Provide the (X, Y) coordinate of the cell's center where the given text is located.  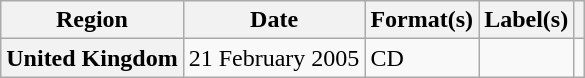
CD (422, 58)
United Kingdom (92, 58)
Label(s) (526, 20)
21 February 2005 (274, 58)
Date (274, 20)
Format(s) (422, 20)
Region (92, 20)
